Locate the cell with the specified text and output its (x, y) center coordinate. 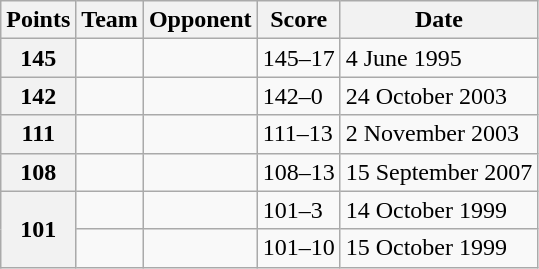
14 October 1999 (439, 210)
101–10 (298, 248)
108–13 (298, 172)
15 October 1999 (439, 248)
Date (439, 20)
145–17 (298, 58)
Points (38, 20)
4 June 1995 (439, 58)
101–3 (298, 210)
111–13 (298, 134)
Score (298, 20)
142–0 (298, 96)
145 (38, 58)
142 (38, 96)
24 October 2003 (439, 96)
2 November 2003 (439, 134)
Opponent (200, 20)
111 (38, 134)
Team (110, 20)
15 September 2007 (439, 172)
108 (38, 172)
101 (38, 229)
